Detect which cell encompasses the target text, then output its (X, Y) center coordinate. 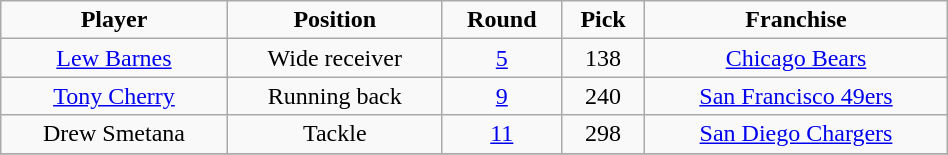
240 (602, 96)
298 (602, 134)
Player (114, 20)
Chicago Bears (796, 58)
Lew Barnes (114, 58)
138 (602, 58)
5 (502, 58)
Running back (334, 96)
San Francisco 49ers (796, 96)
Wide receiver (334, 58)
11 (502, 134)
Pick (602, 20)
Position (334, 20)
Tony Cherry (114, 96)
9 (502, 96)
Franchise (796, 20)
Round (502, 20)
Drew Smetana (114, 134)
Tackle (334, 134)
San Diego Chargers (796, 134)
